Locate the cell with the specified text and output its (X, Y) center coordinate. 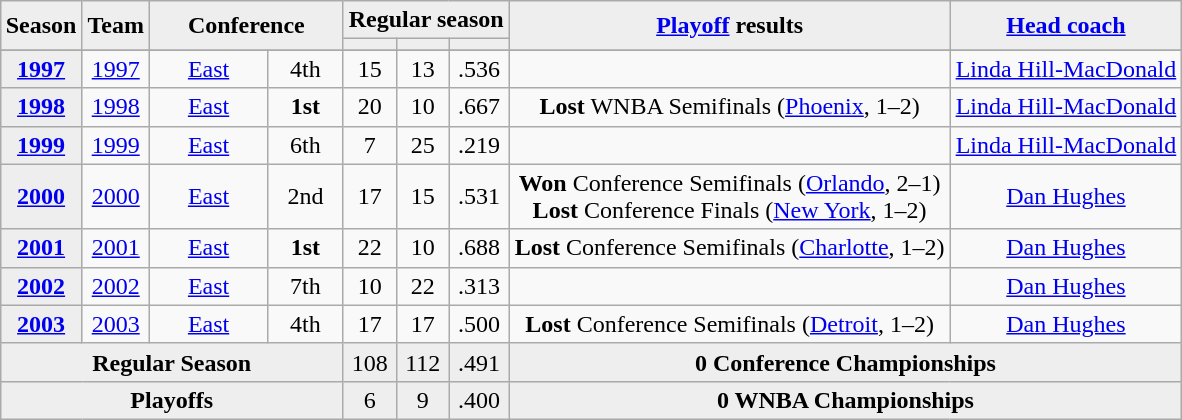
0 WNBA Championships (846, 400)
Won Conference Semifinals (Orlando, 2–1) Lost Conference Finals (New York, 1–2) (730, 196)
6 (370, 400)
.500 (479, 324)
9 (423, 400)
.688 (479, 248)
.400 (479, 400)
.491 (479, 362)
6th (306, 145)
25 (423, 145)
0 Conference Championships (846, 362)
.219 (479, 145)
Regular Season (172, 362)
2nd (306, 196)
Lost WNBA Semifinals (Phoenix, 1–2) (730, 107)
Conference (246, 26)
Lost Conference Semifinals (Detroit, 1–2) (730, 324)
108 (370, 362)
7 (370, 145)
Season (41, 26)
Playoff results (730, 26)
.667 (479, 107)
Head coach (1066, 26)
7th (306, 286)
112 (423, 362)
Team (116, 26)
13 (423, 69)
Playoffs (172, 400)
Regular season (426, 20)
.313 (479, 286)
.531 (479, 196)
Lost Conference Semifinals (Charlotte, 1–2) (730, 248)
.536 (479, 69)
20 (370, 107)
